From the cell containing the given text, extract its center point as [x, y] coordinate. 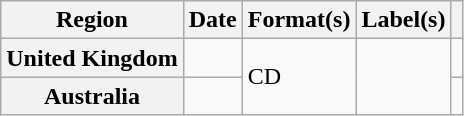
United Kingdom [92, 58]
Date [212, 20]
Format(s) [299, 20]
Label(s) [404, 20]
Region [92, 20]
Australia [92, 96]
CD [299, 77]
